Return the [X, Y] coordinate for the center point of the cell that contains the specified text.  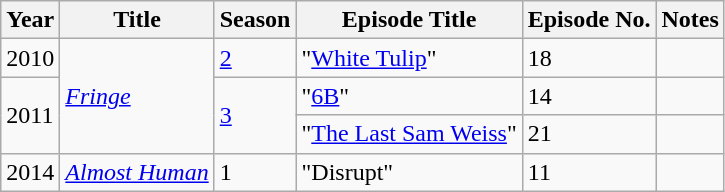
1 [255, 172]
"Disrupt" [409, 172]
Episode Title [409, 20]
3 [255, 115]
2 [255, 58]
Almost Human [137, 172]
Title [137, 20]
11 [589, 172]
Episode No. [589, 20]
Year [30, 20]
"White Tulip" [409, 58]
2014 [30, 172]
2010 [30, 58]
Season [255, 20]
14 [589, 96]
Fringe [137, 96]
"The Last Sam Weiss" [409, 134]
Notes [690, 20]
2011 [30, 115]
21 [589, 134]
"6B" [409, 96]
18 [589, 58]
